Identify which cell holds the provided text, then report its [X, Y] central coordinate. 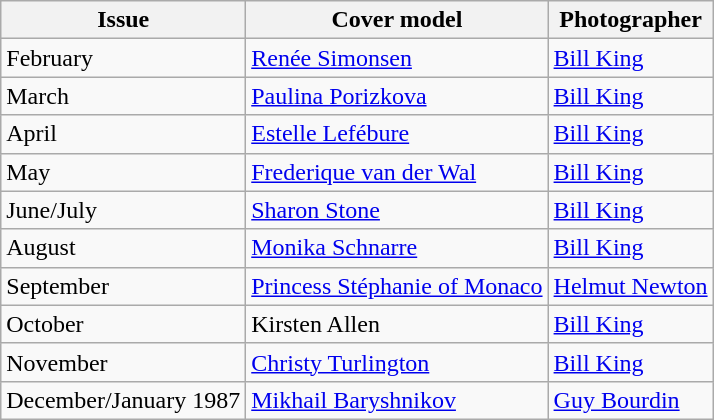
Cover model [397, 20]
August [124, 248]
Frederique van der Wal [397, 172]
June/July [124, 210]
Monika Schnarre [397, 248]
Princess Stéphanie of Monaco [397, 286]
October [124, 324]
Guy Bourdin [630, 400]
Renée Simonsen [397, 58]
December/January 1987 [124, 400]
November [124, 362]
Mikhail Baryshnikov [397, 400]
Kirsten Allen [397, 324]
Issue [124, 20]
March [124, 96]
September [124, 286]
Sharon Stone [397, 210]
April [124, 134]
February [124, 58]
Helmut Newton [630, 286]
Estelle Lefébure [397, 134]
Photographer [630, 20]
Christy Turlington [397, 362]
May [124, 172]
Paulina Porizkova [397, 96]
